Determine the (x, y) coordinate at the center of the cell enclosing the given text.  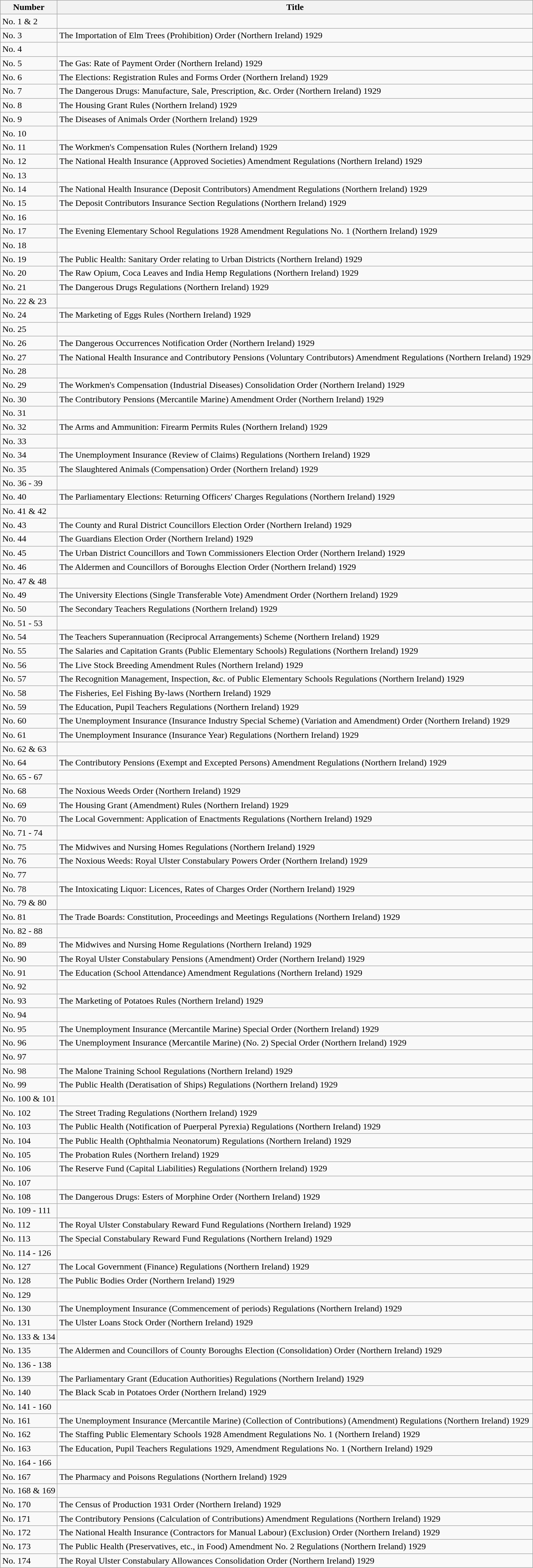
No. 56 (29, 665)
No. 106 (29, 1169)
The Public Health (Preservatives, etc., in Food) Amendment No. 2 Regulations (Northern Ireland) 1929 (295, 1547)
No. 44 (29, 539)
The Education, Pupil Teachers Regulations 1929, Amendment Regulations No. 1 (Northern Ireland) 1929 (295, 1449)
No. 113 (29, 1239)
No. 26 (29, 343)
The Black Scab in Potatoes Order (Northern Ireland) 1929 (295, 1393)
No. 10 (29, 133)
The Contributory Pensions (Mercantile Marine) Amendment Order (Northern Ireland) 1929 (295, 399)
The Local Government: Application of Enactments Regulations (Northern Ireland) 1929 (295, 819)
The Midwives and Nursing Home Regulations (Northern Ireland) 1929 (295, 945)
The University Elections (Single Transferable Vote) Amendment Order (Northern Ireland) 1929 (295, 595)
The Unemployment Insurance (Mercantile Marine) (Collection of Contributions) (Amendment) Regulations (Northern Ireland) 1929 (295, 1421)
The Secondary Teachers Regulations (Northern Ireland) 1929 (295, 609)
No. 49 (29, 595)
No. 13 (29, 175)
No. 108 (29, 1197)
The Elections: Registration Rules and Forms Order (Northern Ireland) 1929 (295, 77)
The Salaries and Capitation Grants (Public Elementary Schools) Regulations (Northern Ireland) 1929 (295, 651)
No. 112 (29, 1225)
No. 65 - 67 (29, 777)
No. 168 & 169 (29, 1490)
The National Health Insurance (Deposit Contributors) Amendment Regulations (Northern Ireland) 1929 (295, 189)
The Aldermen and Councillors of Boroughs Election Order (Northern Ireland) 1929 (295, 567)
The Special Constabulary Reward Fund Regulations (Northern Ireland) 1929 (295, 1239)
No. 131 (29, 1323)
No. 47 & 48 (29, 581)
The Live Stock Breeding Amendment Rules (Northern Ireland) 1929 (295, 665)
The Gas: Rate of Payment Order (Northern Ireland) 1929 (295, 63)
No. 76 (29, 861)
The Raw Opium, Coca Leaves and India Hemp Regulations (Northern Ireland) 1929 (295, 273)
No. 62 & 63 (29, 749)
No. 170 (29, 1504)
No. 102 (29, 1113)
The Guardians Election Order (Northern Ireland) 1929 (295, 539)
The Intoxicating Liquor: Licences, Rates of Charges Order (Northern Ireland) 1929 (295, 889)
The Housing Grant Rules (Northern Ireland) 1929 (295, 105)
Title (295, 7)
The Unemployment Insurance (Insurance Industry Special Scheme) (Variation and Amendment) Order (Northern Ireland) 1929 (295, 721)
No. 55 (29, 651)
No. 17 (29, 231)
No. 28 (29, 371)
The County and Rural District Councillors Election Order (Northern Ireland) 1929 (295, 525)
No. 31 (29, 413)
No. 40 (29, 497)
The Fisheries, Eel Fishing By-laws (Northern Ireland) 1929 (295, 693)
The Unemployment Insurance (Commencement of periods) Regulations (Northern Ireland) 1929 (295, 1309)
No. 1 & 2 (29, 21)
The Aldermen and Councillors of County Boroughs Election (Consolidation) Order (Northern Ireland) 1929 (295, 1351)
Number (29, 7)
No. 18 (29, 245)
No. 133 & 134 (29, 1337)
No. 34 (29, 455)
The Urban District Councillors and Town Commissioners Election Order (Northern Ireland) 1929 (295, 553)
The Census of Production 1931 Order (Northern Ireland) 1929 (295, 1504)
The Contributory Pensions (Exempt and Excepted Persons) Amendment Regulations (Northern Ireland) 1929 (295, 763)
The National Health Insurance (Approved Societies) Amendment Regulations (Northern Ireland) 1929 (295, 161)
No. 21 (29, 287)
The Pharmacy and Poisons Regulations (Northern Ireland) 1929 (295, 1476)
No. 89 (29, 945)
The Trade Boards: Constitution, Proceedings and Meetings Regulations (Northern Ireland) 1929 (295, 917)
No. 36 - 39 (29, 483)
No. 173 (29, 1547)
The Malone Training School Regulations (Northern Ireland) 1929 (295, 1071)
No. 24 (29, 315)
The Education (School Attendance) Amendment Regulations (Northern Ireland) 1929 (295, 973)
No. 14 (29, 189)
No. 46 (29, 567)
The Royal Ulster Constabulary Pensions (Amendment) Order (Northern Ireland) 1929 (295, 959)
The Marketing of Potatoes Rules (Northern Ireland) 1929 (295, 1001)
No. 33 (29, 441)
No. 54 (29, 637)
No. 64 (29, 763)
No. 57 (29, 679)
No. 167 (29, 1476)
No. 5 (29, 63)
The Public Health (Ophthalmia Neonatorum) Regulations (Northern Ireland) 1929 (295, 1141)
The Public Health (Deratisation of Ships) Regulations (Northern Ireland) 1929 (295, 1085)
No. 99 (29, 1085)
No. 43 (29, 525)
No. 30 (29, 399)
The Arms and Ammunition: Firearm Permits Rules (Northern Ireland) 1929 (295, 427)
No. 161 (29, 1421)
The Royal Ulster Constabulary Allowances Consolidation Order (Northern Ireland) 1929 (295, 1561)
No. 163 (29, 1449)
The Workmen's Compensation Rules (Northern Ireland) 1929 (295, 147)
No. 25 (29, 329)
No. 19 (29, 259)
The Parliamentary Elections: Returning Officers' Charges Regulations (Northern Ireland) 1929 (295, 497)
No. 129 (29, 1294)
No. 60 (29, 721)
No. 3 (29, 35)
The Dangerous Drugs: Manufacture, Sale, Prescription, &c. Order (Northern Ireland) 1929 (295, 91)
The Recognition Management, Inspection, &c. of Public Elementary Schools Regulations (Northern Ireland) 1929 (295, 679)
The Housing Grant (Amendment) Rules (Northern Ireland) 1929 (295, 805)
The Unemployment Insurance (Review of Claims) Regulations (Northern Ireland) 1929 (295, 455)
The Dangerous Drugs Regulations (Northern Ireland) 1929 (295, 287)
No. 139 (29, 1379)
No. 174 (29, 1561)
No. 29 (29, 385)
No. 82 - 88 (29, 931)
The Unemployment Insurance (Insurance Year) Regulations (Northern Ireland) 1929 (295, 735)
No. 100 & 101 (29, 1099)
No. 22 & 23 (29, 301)
No. 11 (29, 147)
The Dangerous Drugs: Esters of Morphine Order (Northern Ireland) 1929 (295, 1197)
The Noxious Weeds Order (Northern Ireland) 1929 (295, 791)
The Noxious Weeds: Royal Ulster Constabulary Powers Order (Northern Ireland) 1929 (295, 861)
No. 61 (29, 735)
The Reserve Fund (Capital Liabilities) Regulations (Northern Ireland) 1929 (295, 1169)
No. 162 (29, 1435)
The National Health Insurance (Contractors for Manual Labour) (Exclusion) Order (Northern Ireland) 1929 (295, 1533)
The Midwives and Nursing Homes Regulations (Northern Ireland) 1929 (295, 847)
No. 104 (29, 1141)
No. 16 (29, 217)
The Public Health: Sanitary Order relating to Urban Districts (Northern Ireland) 1929 (295, 259)
No. 127 (29, 1267)
The Deposit Contributors Insurance Section Regulations (Northern Ireland) 1929 (295, 203)
No. 71 - 74 (29, 833)
No. 91 (29, 973)
No. 15 (29, 203)
No. 75 (29, 847)
The Marketing of Eggs Rules (Northern Ireland) 1929 (295, 315)
No. 96 (29, 1043)
No. 79 & 80 (29, 903)
No. 51 - 53 (29, 623)
The Parliamentary Grant (Education Authorities) Regulations (Northern Ireland) 1929 (295, 1379)
No. 103 (29, 1127)
No. 171 (29, 1519)
No. 105 (29, 1155)
No. 70 (29, 819)
No. 58 (29, 693)
The Dangerous Occurrences Notification Order (Northern Ireland) 1929 (295, 343)
No. 109 - 111 (29, 1211)
No. 4 (29, 49)
The Royal Ulster Constabulary Reward Fund Regulations (Northern Ireland) 1929 (295, 1225)
No. 172 (29, 1533)
The Slaughtered Animals (Compensation) Order (Northern Ireland) 1929 (295, 469)
The Staffing Public Elementary Schools 1928 Amendment Regulations No. 1 (Northern Ireland) 1929 (295, 1435)
The Street Trading Regulations (Northern Ireland) 1929 (295, 1113)
The Local Government (Finance) Regulations (Northern Ireland) 1929 (295, 1267)
No. 141 - 160 (29, 1407)
No. 130 (29, 1309)
The Ulster Loans Stock Order (Northern Ireland) 1929 (295, 1323)
No. 90 (29, 959)
No. 92 (29, 987)
No. 81 (29, 917)
No. 95 (29, 1029)
No. 94 (29, 1015)
No. 77 (29, 875)
No. 98 (29, 1071)
The National Health Insurance and Contributory Pensions (Voluntary Contributors) Amendment Regulations (Northern Ireland) 1929 (295, 357)
No. 97 (29, 1057)
No. 128 (29, 1281)
No. 9 (29, 119)
No. 32 (29, 427)
No. 20 (29, 273)
The Diseases of Animals Order (Northern Ireland) 1929 (295, 119)
The Importation of Elm Trees (Prohibition) Order (Northern Ireland) 1929 (295, 35)
No. 164 - 166 (29, 1462)
The Teachers Superannuation (Reciprocal Arrangements) Scheme (Northern Ireland) 1929 (295, 637)
The Contributory Pensions (Calculation of Contributions) Amendment Regulations (Northern Ireland) 1929 (295, 1519)
No. 8 (29, 105)
No. 107 (29, 1183)
The Public Health (Notification of Puerperal Pyrexia) Regulations (Northern Ireland) 1929 (295, 1127)
No. 136 - 138 (29, 1365)
No. 135 (29, 1351)
No. 7 (29, 91)
No. 41 & 42 (29, 511)
No. 140 (29, 1393)
The Unemployment Insurance (Mercantile Marine) Special Order (Northern Ireland) 1929 (295, 1029)
No. 35 (29, 469)
The Workmen's Compensation (Industrial Diseases) Consolidation Order (Northern Ireland) 1929 (295, 385)
The Education, Pupil Teachers Regulations (Northern Ireland) 1929 (295, 707)
The Public Bodies Order (Northern Ireland) 1929 (295, 1281)
No. 59 (29, 707)
No. 27 (29, 357)
The Probation Rules (Northern Ireland) 1929 (295, 1155)
No. 69 (29, 805)
No. 68 (29, 791)
No. 12 (29, 161)
No. 45 (29, 553)
No. 114 - 126 (29, 1253)
No. 78 (29, 889)
No. 50 (29, 609)
The Unemployment Insurance (Mercantile Marine) (No. 2) Special Order (Northern Ireland) 1929 (295, 1043)
No. 6 (29, 77)
No. 93 (29, 1001)
The Evening Elementary School Regulations 1928 Amendment Regulations No. 1 (Northern Ireland) 1929 (295, 231)
